Capture the cell that displays the provided text and extract its (X, Y) central coordinate. 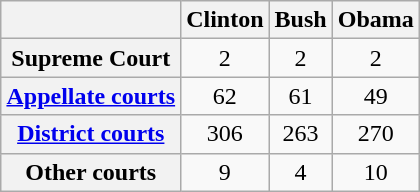
Appellate courts (91, 96)
10 (376, 172)
62 (225, 96)
9 (225, 172)
Bush (300, 20)
District courts (91, 134)
Other courts (91, 172)
263 (300, 134)
49 (376, 96)
Clinton (225, 20)
270 (376, 134)
61 (300, 96)
Supreme Court (91, 58)
Obama (376, 20)
306 (225, 134)
4 (300, 172)
